Extract the [x, y] coordinate from the center of the cell holding the provided text.  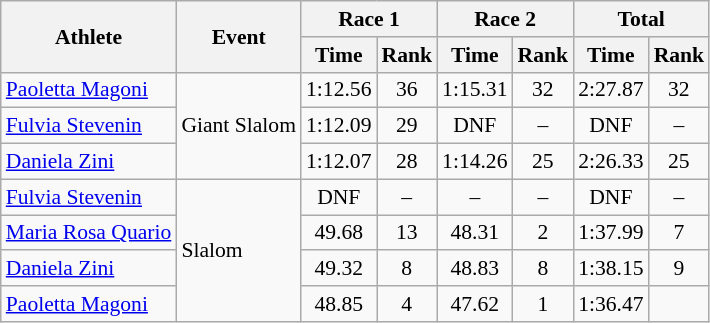
7 [680, 233]
48.31 [474, 233]
2:27.87 [610, 90]
Total [641, 19]
29 [406, 126]
2 [544, 233]
48.83 [474, 269]
1:12.09 [338, 126]
1:12.56 [338, 90]
28 [406, 162]
1 [544, 304]
Giant Slalom [238, 126]
9 [680, 269]
1:15.31 [474, 90]
Slalom [238, 250]
49.68 [338, 233]
1:36.47 [610, 304]
1:12.07 [338, 162]
1:14.26 [474, 162]
Event [238, 36]
Maria Rosa Quario [89, 233]
2:26.33 [610, 162]
Athlete [89, 36]
36 [406, 90]
49.32 [338, 269]
1:37.99 [610, 233]
48.85 [338, 304]
Race 1 [369, 19]
47.62 [474, 304]
1:38.15 [610, 269]
Race 2 [505, 19]
13 [406, 233]
4 [406, 304]
